Extract the [x, y] coordinate from the center of the cell holding the provided text.  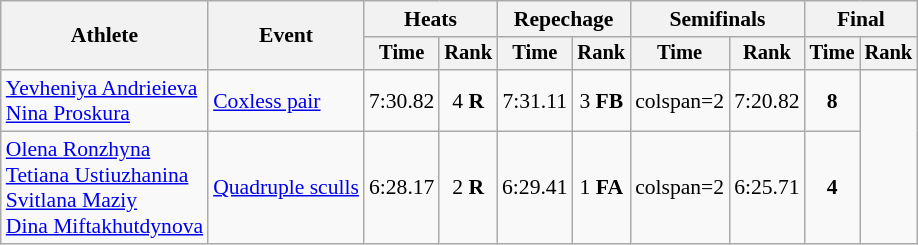
Yevheniya AndrieievaNina Proskura [104, 100]
Final [861, 19]
Event [286, 36]
Athlete [104, 36]
6:29.41 [534, 188]
7:30.82 [402, 100]
4 R [468, 100]
8 [832, 100]
Heats [430, 19]
6:25.71 [766, 188]
Coxless pair [286, 100]
3 FB [602, 100]
Olena RonzhynaTetiana UstiuzhaninaSvitlana MaziyDina Miftakhutdynova [104, 188]
4 [832, 188]
1 FA [602, 188]
6:28.17 [402, 188]
Repechage [564, 19]
Semifinals [718, 19]
7:31.11 [534, 100]
Quadruple sculls [286, 188]
2 R [468, 188]
7:20.82 [766, 100]
